Pinpoint the cell where the given text exists, returning its (X, Y) midpoint coordinate. 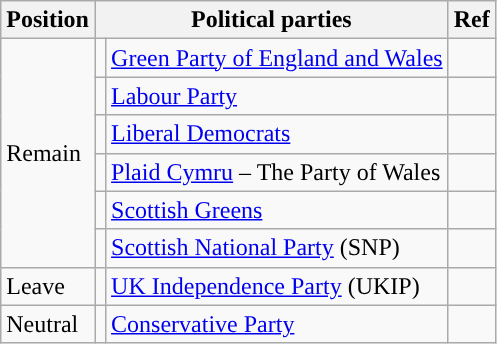
Political parties (271, 20)
Leave (48, 286)
Scottish National Party (SNP) (278, 248)
UK Independence Party (UKIP) (278, 286)
Green Party of England and Wales (278, 58)
Remain (48, 153)
Plaid Cymru – The Party of Wales (278, 172)
Neutral (48, 324)
Scottish Greens (278, 210)
Labour Party (278, 96)
Conservative Party (278, 324)
Liberal Democrats (278, 134)
Ref (472, 20)
Position (48, 20)
